For the text-containing cell, return its midpoint in (x, y) coordinate format. 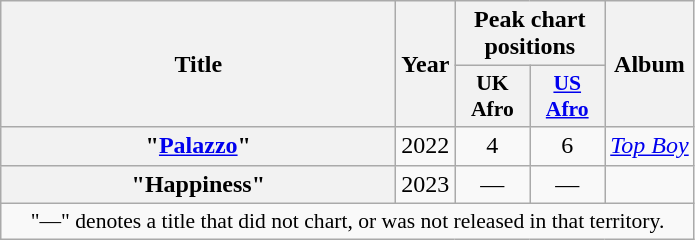
Title (198, 64)
UKAfro (492, 96)
"Palazzo" (198, 146)
2022 (426, 146)
Album (650, 64)
Peak chart positions (530, 34)
"—" denotes a title that did not chart, or was not released in that territory. (348, 221)
Year (426, 64)
6 (568, 146)
USAfro (568, 96)
2023 (426, 184)
"Happiness" (198, 184)
4 (492, 146)
Top Boy (650, 146)
